Detect which cell encompasses the target text, then output its (x, y) center coordinate. 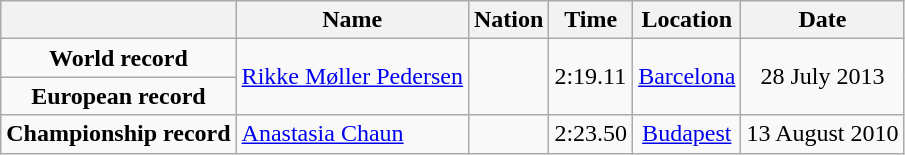
28 July 2013 (822, 77)
Championship record (118, 134)
World record (118, 58)
2:19.11 (591, 77)
Budapest (687, 134)
Name (352, 20)
Time (591, 20)
European record (118, 96)
13 August 2010 (822, 134)
Rikke Møller Pedersen (352, 77)
2:23.50 (591, 134)
Anastasia Chaun (352, 134)
Date (822, 20)
Barcelona (687, 77)
Nation (508, 20)
Location (687, 20)
